Locate the cell with the specified text and output its [X, Y] center coordinate. 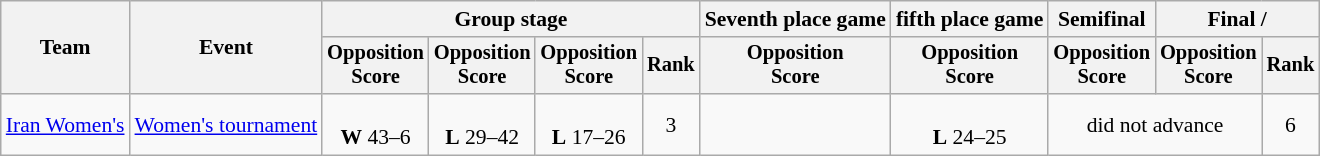
did not advance [1154, 124]
Seventh place game [796, 19]
3 [671, 124]
Iran Women's [66, 124]
Final / [1237, 19]
fifth place game [970, 19]
Women's tournament [226, 124]
6 [1291, 124]
Team [66, 48]
L 17–26 [588, 124]
Semifinal [1102, 19]
L 29–42 [482, 124]
W 43–6 [376, 124]
L 24–25 [970, 124]
Event [226, 48]
Group stage [510, 19]
